Return [x, y] of the center of cell containing provided text 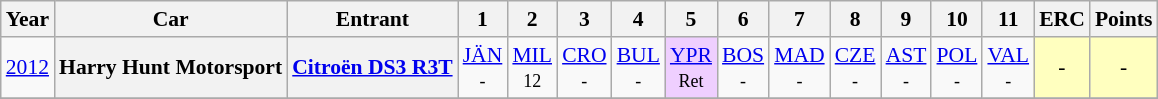
Entrant [372, 19]
POL- [956, 68]
4 [638, 19]
Car [170, 19]
7 [800, 19]
10 [956, 19]
CRO- [584, 68]
JÄN- [483, 68]
VAL- [1008, 68]
8 [856, 19]
BOS- [743, 68]
ERC [1062, 19]
Year [28, 19]
BUL- [638, 68]
AST- [906, 68]
1 [483, 19]
CZE- [856, 68]
11 [1008, 19]
3 [584, 19]
YPRRet [691, 68]
MIL12 [532, 68]
2012 [28, 68]
Harry Hunt Motorsport [170, 68]
2 [532, 19]
9 [906, 19]
5 [691, 19]
Points [1124, 19]
Citroën DS3 R3T [372, 68]
MAD- [800, 68]
6 [743, 19]
